Output the (x, y) coordinate of the center of the cell containing the given text.  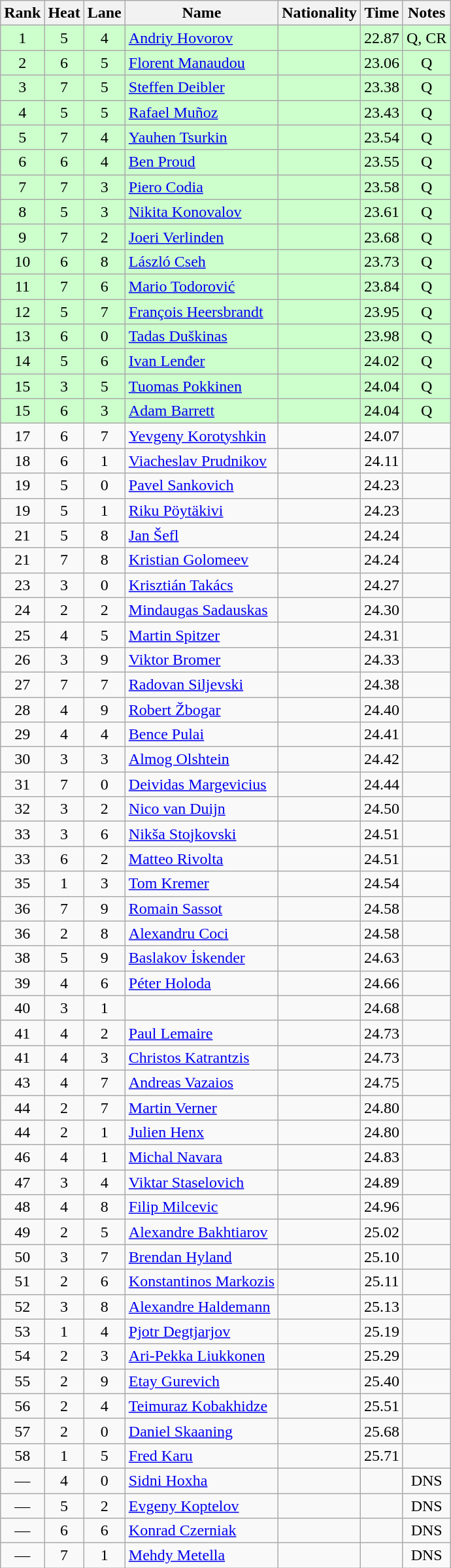
Rafael Muñoz (201, 112)
23 (22, 585)
Time (382, 13)
35 (22, 884)
Lane (105, 13)
Martin Spitzer (201, 635)
54 (22, 1356)
Evgeny Koptelov (201, 1505)
23.38 (382, 88)
Robert Žbogar (201, 709)
Christos Katrantzis (201, 1058)
49 (22, 1232)
26 (22, 659)
23.84 (382, 286)
László Cseh (201, 261)
Teimuraz Kobakhidze (201, 1406)
47 (22, 1182)
Fred Karu (201, 1456)
51 (22, 1282)
Péter Holoda (201, 983)
Alexandre Haldemann (201, 1307)
Krisztián Takács (201, 585)
Etay Gurevich (201, 1381)
Mindaugas Sadauskas (201, 610)
Tadas Duškinas (201, 337)
Alexandre Bakhtiarov (201, 1232)
48 (22, 1207)
Pjotr Degtjarjov (201, 1331)
Jan Šefl (201, 535)
Yevgeny Korotyshkin (201, 436)
13 (22, 337)
24.30 (382, 610)
24.07 (382, 436)
Kristian Golomeev (201, 560)
46 (22, 1158)
Bence Pulai (201, 735)
Viacheslav Prudnikov (201, 461)
Mehdy Metella (201, 1556)
24.33 (382, 659)
Alexandru Coci (201, 933)
Julien Henx (201, 1133)
25.13 (382, 1307)
40 (22, 1008)
Ari-Pekka Liukkonen (201, 1356)
24.42 (382, 759)
Ben Proud (201, 162)
50 (22, 1257)
24.89 (382, 1182)
23.06 (382, 63)
22.87 (382, 38)
24.44 (382, 784)
24.68 (382, 1008)
23.54 (382, 137)
Andreas Vazaios (201, 1082)
23.73 (382, 261)
Nico van Duijn (201, 809)
24.66 (382, 983)
Daniel Skaaning (201, 1431)
Tuomas Pokkinen (201, 386)
57 (22, 1431)
Rank (22, 13)
24.31 (382, 635)
Tom Kremer (201, 884)
Q, CR (426, 38)
Filip Milcevic (201, 1207)
Paul Lemaire (201, 1033)
Notes (426, 13)
Viktor Bromer (201, 659)
23.58 (382, 187)
25.10 (382, 1257)
Andriy Hovorov (201, 38)
Nikša Stojkovski (201, 834)
25.68 (382, 1431)
François Heersbrandt (201, 312)
23.61 (382, 212)
11 (22, 286)
30 (22, 759)
18 (22, 461)
25.51 (382, 1406)
Mario Todorović (201, 286)
Piero Codia (201, 187)
28 (22, 709)
25 (22, 635)
24 (22, 610)
38 (22, 958)
Steffen Deibler (201, 88)
24.02 (382, 361)
31 (22, 784)
Nationality (320, 13)
12 (22, 312)
32 (22, 809)
24.27 (382, 585)
Konrad Czerniak (201, 1531)
52 (22, 1307)
Sidni Hoxha (201, 1480)
25.19 (382, 1331)
25.11 (382, 1282)
24.96 (382, 1207)
Nikita Konovalov (201, 212)
25.02 (382, 1232)
Florent Manaudou (201, 63)
23.98 (382, 337)
24.50 (382, 809)
Brendan Hyland (201, 1257)
Romain Sassot (201, 909)
10 (22, 261)
Michal Navara (201, 1158)
Konstantinos Markozis (201, 1282)
Matteo Rivolta (201, 859)
23.43 (382, 112)
23.68 (382, 237)
Joeri Verlinden (201, 237)
Radovan Siljevski (201, 684)
55 (22, 1381)
24.75 (382, 1082)
Yauhen Tsurkin (201, 137)
Ivan Lenđer (201, 361)
Baslakov İskender (201, 958)
24.54 (382, 884)
23.55 (382, 162)
29 (22, 735)
Pavel Sankovich (201, 486)
24.83 (382, 1158)
Name (201, 13)
27 (22, 684)
14 (22, 361)
Heat (64, 13)
24.11 (382, 461)
53 (22, 1331)
25.29 (382, 1356)
24.38 (382, 684)
39 (22, 983)
23.95 (382, 312)
Martin Verner (201, 1108)
17 (22, 436)
Riku Pöytäkivi (201, 510)
Viktar Staselovich (201, 1182)
25.71 (382, 1456)
Adam Barrett (201, 411)
24.63 (382, 958)
43 (22, 1082)
Almog Olshtein (201, 759)
24.41 (382, 735)
Deividas Margevicius (201, 784)
58 (22, 1456)
25.40 (382, 1381)
24.40 (382, 709)
56 (22, 1406)
